Determine the [X, Y] coordinate at the center of the cell enclosing the given text.  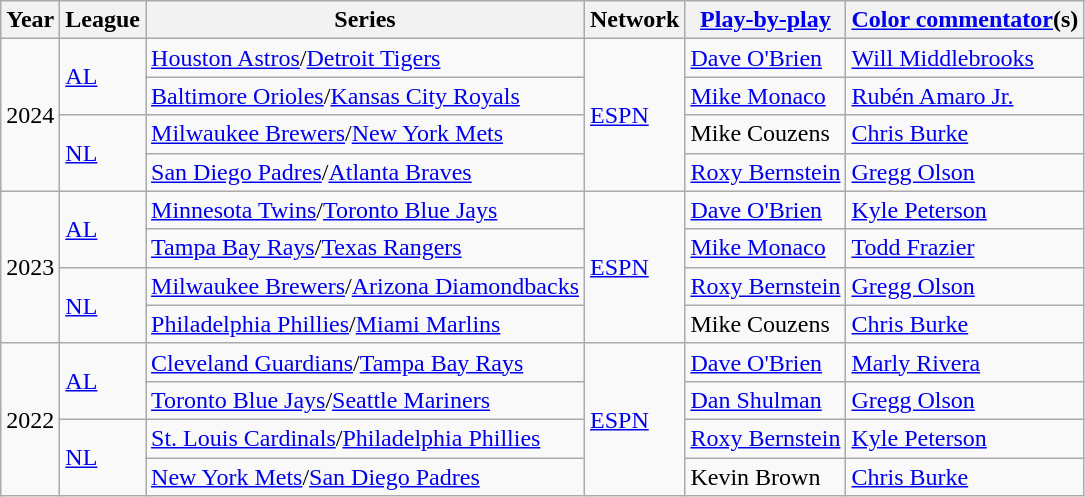
Will Middlebrooks [965, 58]
San Diego Padres/Atlanta Braves [366, 172]
Kevin Brown [766, 477]
2024 [30, 115]
New York Mets/San Diego Padres [366, 477]
Toronto Blue Jays/Seattle Mariners [366, 400]
2022 [30, 419]
Houston Astros/Detroit Tigers [366, 58]
St. Louis Cardinals/Philadelphia Phillies [366, 438]
Series [366, 20]
Network [635, 20]
Milwaukee Brewers/Arizona Diamondbacks [366, 286]
Tampa Bay Rays/Texas Rangers [366, 248]
Philadelphia Phillies/Miami Marlins [366, 324]
Todd Frazier [965, 248]
Dan Shulman [766, 400]
Cleveland Guardians/Tampa Bay Rays [366, 362]
Color commentator(s) [965, 20]
Rubén Amaro Jr. [965, 96]
Milwaukee Brewers/New York Mets [366, 134]
Minnesota Twins/Toronto Blue Jays [366, 210]
Baltimore Orioles/Kansas City Royals [366, 96]
Marly Rivera [965, 362]
2023 [30, 267]
Play-by-play [766, 20]
Year [30, 20]
League [103, 20]
